Return [X, Y] of the center of cell containing provided text 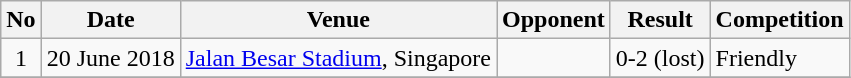
Venue [338, 20]
No [21, 20]
Result [660, 20]
0-2 (lost) [660, 58]
1 [21, 58]
Friendly [780, 58]
20 June 2018 [110, 58]
Date [110, 20]
Jalan Besar Stadium, Singapore [338, 58]
Competition [780, 20]
Opponent [554, 20]
